For the text-containing cell, return its midpoint in [X, Y] coordinate format. 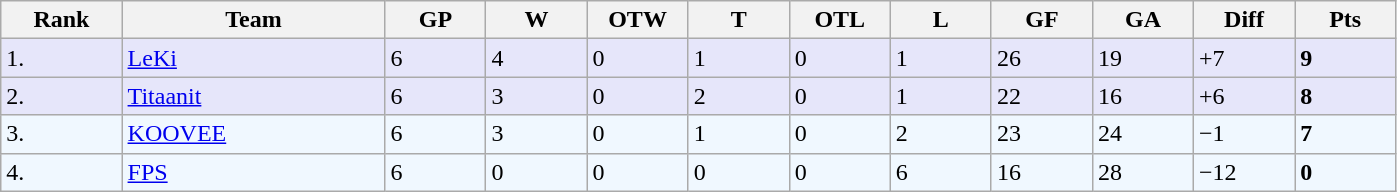
3. [62, 134]
GA [1142, 20]
24 [1142, 134]
Titaanit [254, 96]
19 [1142, 58]
4 [536, 58]
Diff [1244, 20]
8 [1346, 96]
4. [62, 172]
2. [62, 96]
L [940, 20]
Rank [62, 20]
−12 [1244, 172]
22 [1042, 96]
1. [62, 58]
9 [1346, 58]
LeKi [254, 58]
KOOVEE [254, 134]
OTL [840, 20]
Team [254, 20]
28 [1142, 172]
FPS [254, 172]
T [738, 20]
+7 [1244, 58]
GP [436, 20]
W [536, 20]
7 [1346, 134]
+6 [1244, 96]
23 [1042, 134]
OTW [638, 20]
−1 [1244, 134]
GF [1042, 20]
26 [1042, 58]
Pts [1346, 20]
